Provide the (X, Y) coordinate of the cell's center where the given text is located.  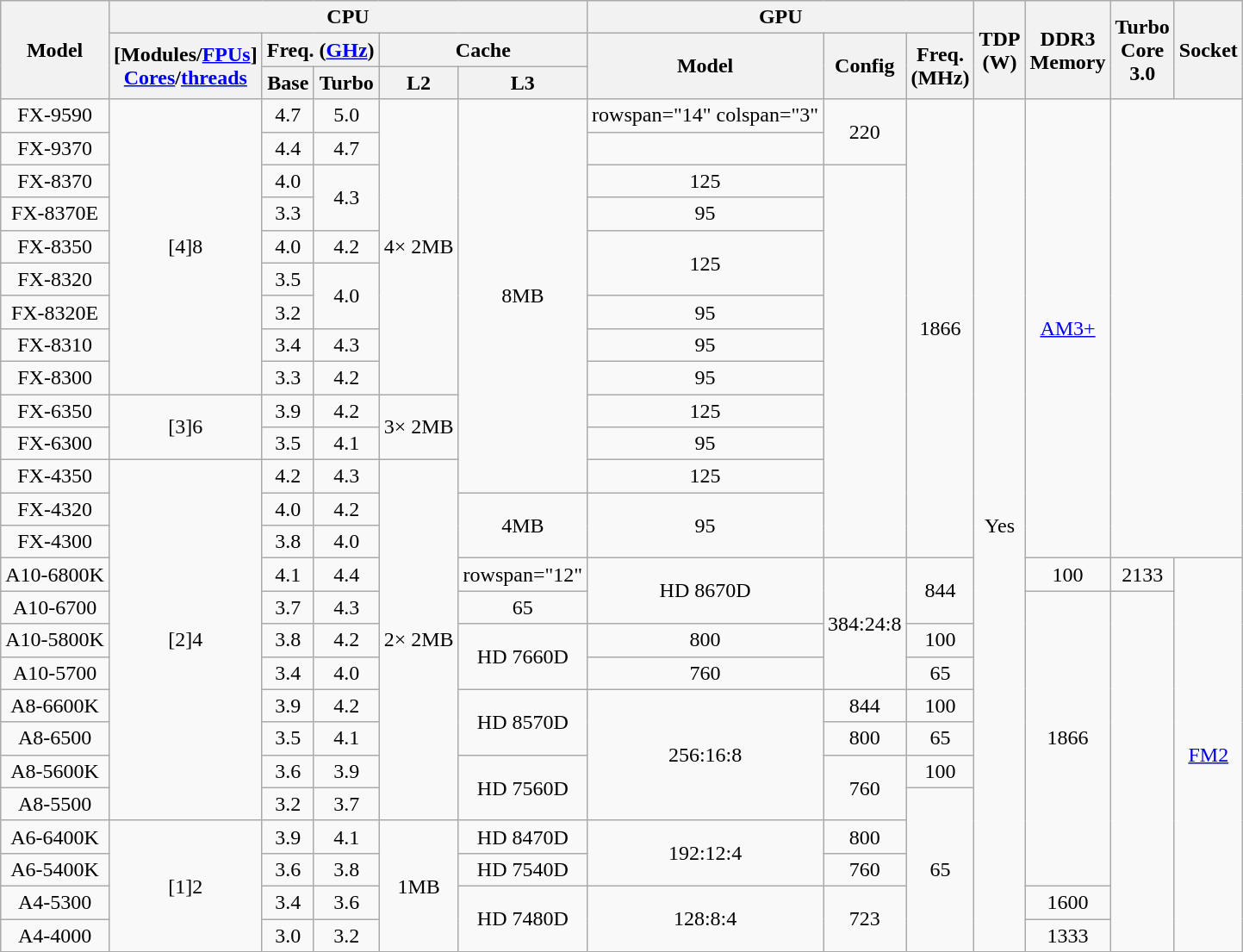
AM3+ (1068, 329)
Socket (1208, 50)
HD 8470D (523, 837)
[Modules/FPUs]Cores/threads (185, 66)
A10-5800K (55, 640)
128:8:4 (705, 918)
2133 (1142, 575)
A6-6400K (55, 837)
4MB (523, 526)
Cache (482, 50)
[4]8 (185, 246)
rowspan="14" colspan="3" (705, 115)
A4-4000 (55, 935)
HD 8570D (523, 722)
Turbo (346, 83)
FX-8370E (55, 214)
A8-5500 (55, 804)
A10-5700 (55, 673)
FM2 (1208, 755)
Freq. (GHz) (320, 50)
A10-6800K (55, 575)
723 (865, 918)
FX-4300 (55, 542)
A8-5600K (55, 771)
DDR3Memory (1068, 50)
GPU (780, 17)
384:24:8 (865, 624)
2× 2MB (419, 641)
TurboCore3.0 (1142, 50)
8MB (523, 296)
FX-8350 (55, 246)
A4-5300 (55, 902)
FX-8310 (55, 345)
HD 7480D (523, 918)
HD 7540D (523, 869)
L2 (419, 83)
HD 8670D (705, 591)
4× 2MB (419, 246)
FX-8370 (55, 181)
FX-6350 (55, 411)
192:12:4 (705, 853)
Base (288, 83)
rowspan="12" (523, 575)
3× 2MB (419, 427)
FX-6300 (55, 444)
FX-9370 (55, 148)
220 (865, 132)
3.0 (288, 935)
CPU (348, 17)
5.0 (346, 115)
A8-6500 (55, 738)
Config (865, 66)
1600 (1068, 902)
HD 7560D (523, 787)
Freq.(MHz) (941, 66)
[2]4 (185, 641)
FX-4320 (55, 509)
FX-8300 (55, 377)
L3 (523, 83)
A8-6600K (55, 706)
Yes (999, 526)
1MB (419, 886)
HD 7660D (523, 656)
A6-5400K (55, 869)
FX-4350 (55, 476)
FX-9590 (55, 115)
TDP(W) (999, 50)
FX-8320 (55, 279)
256:16:8 (705, 755)
1333 (1068, 935)
[1]2 (185, 886)
[3]6 (185, 427)
A10-6700 (55, 607)
FX-8320E (55, 312)
